Search for the cell housing the specified text and yield its (x, y) center coordinate. 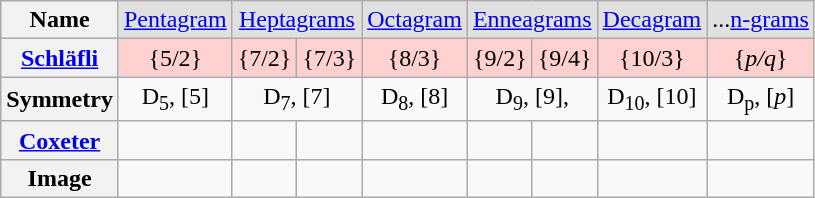
{5/2} (175, 58)
Heptagrams (297, 20)
Symmetry (60, 99)
Pentagram (175, 20)
{9/2} (500, 58)
{9/4} (564, 58)
{10/3} (652, 58)
D7, [7] (297, 99)
{8/3} (415, 58)
...n-grams (761, 20)
D8, [8] (415, 99)
Enneagrams (532, 20)
Schläfli (60, 58)
Name (60, 20)
D9, [9], (532, 99)
{p/q} (761, 58)
Octagram (415, 20)
Coxeter (60, 140)
Image (60, 178)
{7/3} (330, 58)
D10, [10] (652, 99)
Dp, [p] (761, 99)
D5, [5] (175, 99)
Decagram (652, 20)
{7/2} (264, 58)
